Scan for the cell matching the given text and deliver its (x, y) coordinate at center. 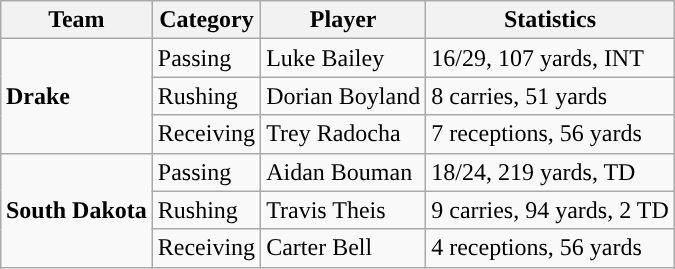
Travis Theis (344, 210)
Trey Radocha (344, 134)
Drake (76, 96)
16/29, 107 yards, INT (550, 58)
Player (344, 20)
Dorian Boyland (344, 96)
Statistics (550, 20)
Carter Bell (344, 248)
Aidan Bouman (344, 172)
7 receptions, 56 yards (550, 134)
4 receptions, 56 yards (550, 248)
Team (76, 20)
9 carries, 94 yards, 2 TD (550, 210)
South Dakota (76, 210)
Luke Bailey (344, 58)
18/24, 219 yards, TD (550, 172)
8 carries, 51 yards (550, 96)
Category (206, 20)
